Find where the given text appears and provide that cell's center as [x, y] coordinate. 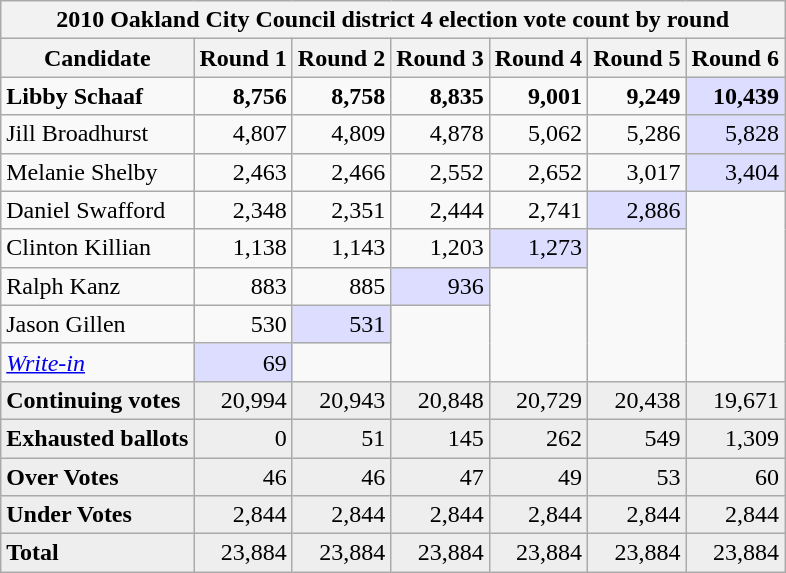
Round 3 [440, 58]
2,348 [243, 210]
2,351 [341, 210]
10,439 [735, 96]
3,017 [637, 172]
2,652 [538, 172]
49 [538, 477]
Candidate [98, 58]
20,729 [538, 400]
9,001 [538, 96]
Continuing votes [98, 400]
Jason Gillen [98, 324]
20,943 [341, 400]
69 [243, 362]
8,756 [243, 96]
19,671 [735, 400]
Round 1 [243, 58]
20,848 [440, 400]
1,138 [243, 248]
Under Votes [98, 515]
2,741 [538, 210]
Daniel Swafford [98, 210]
2,886 [637, 210]
549 [637, 438]
2010 Oakland City Council district 4 election vote count by round [393, 20]
53 [637, 477]
5,062 [538, 134]
Round 2 [341, 58]
1,203 [440, 248]
530 [243, 324]
Over Votes [98, 477]
145 [440, 438]
5,286 [637, 134]
Round 6 [735, 58]
4,807 [243, 134]
20,994 [243, 400]
Total [98, 553]
262 [538, 438]
3,404 [735, 172]
1,143 [341, 248]
8,758 [341, 96]
Round 5 [637, 58]
Ralph Kanz [98, 286]
2,463 [243, 172]
60 [735, 477]
Clinton Killian [98, 248]
Exhausted ballots [98, 438]
2,466 [341, 172]
20,438 [637, 400]
936 [440, 286]
51 [341, 438]
1,309 [735, 438]
4,878 [440, 134]
5,828 [735, 134]
2,552 [440, 172]
885 [341, 286]
9,249 [637, 96]
Jill Broadhurst [98, 134]
Round 4 [538, 58]
883 [243, 286]
47 [440, 477]
8,835 [440, 96]
531 [341, 324]
2,444 [440, 210]
1,273 [538, 248]
Melanie Shelby [98, 172]
4,809 [341, 134]
Libby Schaaf [98, 96]
Write-in [98, 362]
0 [243, 438]
